Search for the cell housing the specified text and yield its (X, Y) center coordinate. 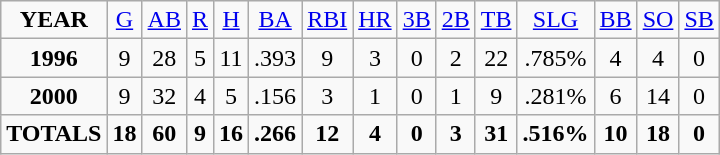
SLG (556, 20)
.393 (276, 58)
HR (375, 20)
11 (232, 58)
SO (658, 20)
TB (496, 20)
.516% (556, 134)
12 (328, 134)
31 (496, 134)
SB (699, 20)
.281% (556, 96)
3B (416, 20)
G (124, 20)
.266 (276, 134)
28 (164, 58)
32 (164, 96)
R (200, 20)
2 (456, 58)
TOTALS (54, 134)
22 (496, 58)
AB (164, 20)
1996 (54, 58)
60 (164, 134)
RBI (328, 20)
BA (276, 20)
16 (232, 134)
2B (456, 20)
H (232, 20)
14 (658, 96)
.785% (556, 58)
10 (616, 134)
BB (616, 20)
6 (616, 96)
2000 (54, 96)
.156 (276, 96)
YEAR (54, 20)
